Output the [X, Y] coordinate of the center of the cell containing the given text.  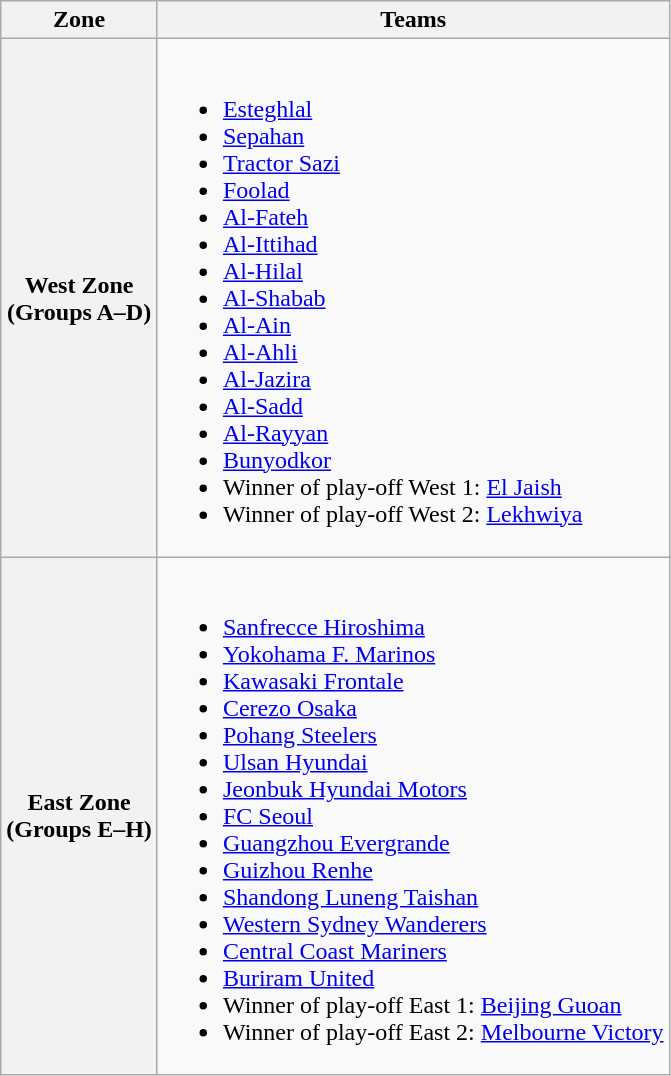
West Zone(Groups A–D) [80, 298]
East Zone(Groups E–H) [80, 816]
Zone [80, 20]
Teams [413, 20]
